Return (x, y) of the center of cell containing provided text 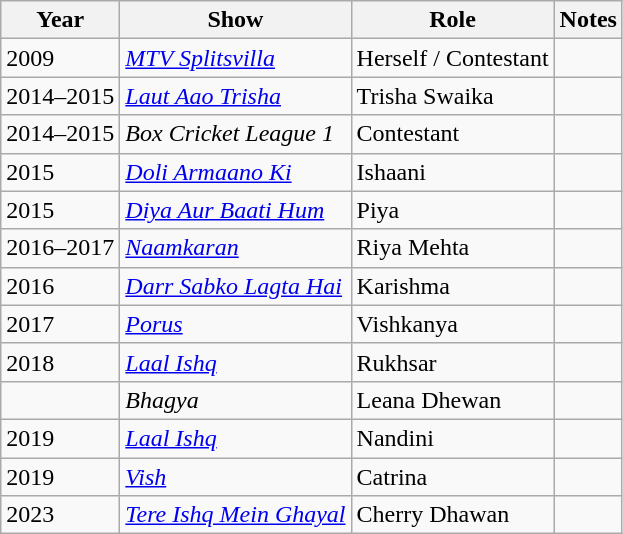
2017 (60, 324)
2018 (60, 362)
Ishaani (452, 172)
Box Cricket League 1 (236, 134)
Nandini (452, 438)
Year (60, 20)
2016–2017 (60, 248)
2023 (60, 515)
Darr Sabko Lagta Hai (236, 286)
Herself / Contestant (452, 58)
Laut Aao Trisha (236, 96)
Karishma (452, 286)
Porus (236, 324)
Bhagya (236, 400)
2016 (60, 286)
Rukhsar (452, 362)
Role (452, 20)
Contestant (452, 134)
Notes (588, 20)
Naamkaran (236, 248)
MTV Splitsvilla (236, 58)
Riya Mehta (452, 248)
Diya Aur Baati Hum (236, 210)
Piya (452, 210)
Catrina (452, 477)
Vish (236, 477)
Vishkanya (452, 324)
Cherry Dhawan (452, 515)
Leana Dhewan (452, 400)
Doli Armaano Ki (236, 172)
Tere Ishq Mein Ghayal (236, 515)
2009 (60, 58)
Trisha Swaika (452, 96)
Show (236, 20)
